Extract the (X, Y) coordinate from the center of the cell holding the provided text.  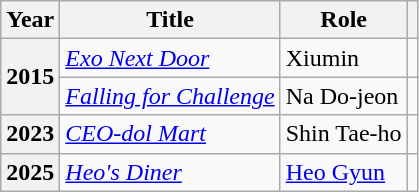
Shin Tae-ho (344, 134)
Year (30, 20)
Exo Next Door (170, 58)
Heo Gyun (344, 172)
2025 (30, 172)
Role (344, 20)
2023 (30, 134)
CEO-dol Mart (170, 134)
Na Do-jeon (344, 96)
Title (170, 20)
Falling for Challenge (170, 96)
Xiumin (344, 58)
Heo's Diner (170, 172)
2015 (30, 77)
